Identify which cell holds the provided text, then report its (X, Y) central coordinate. 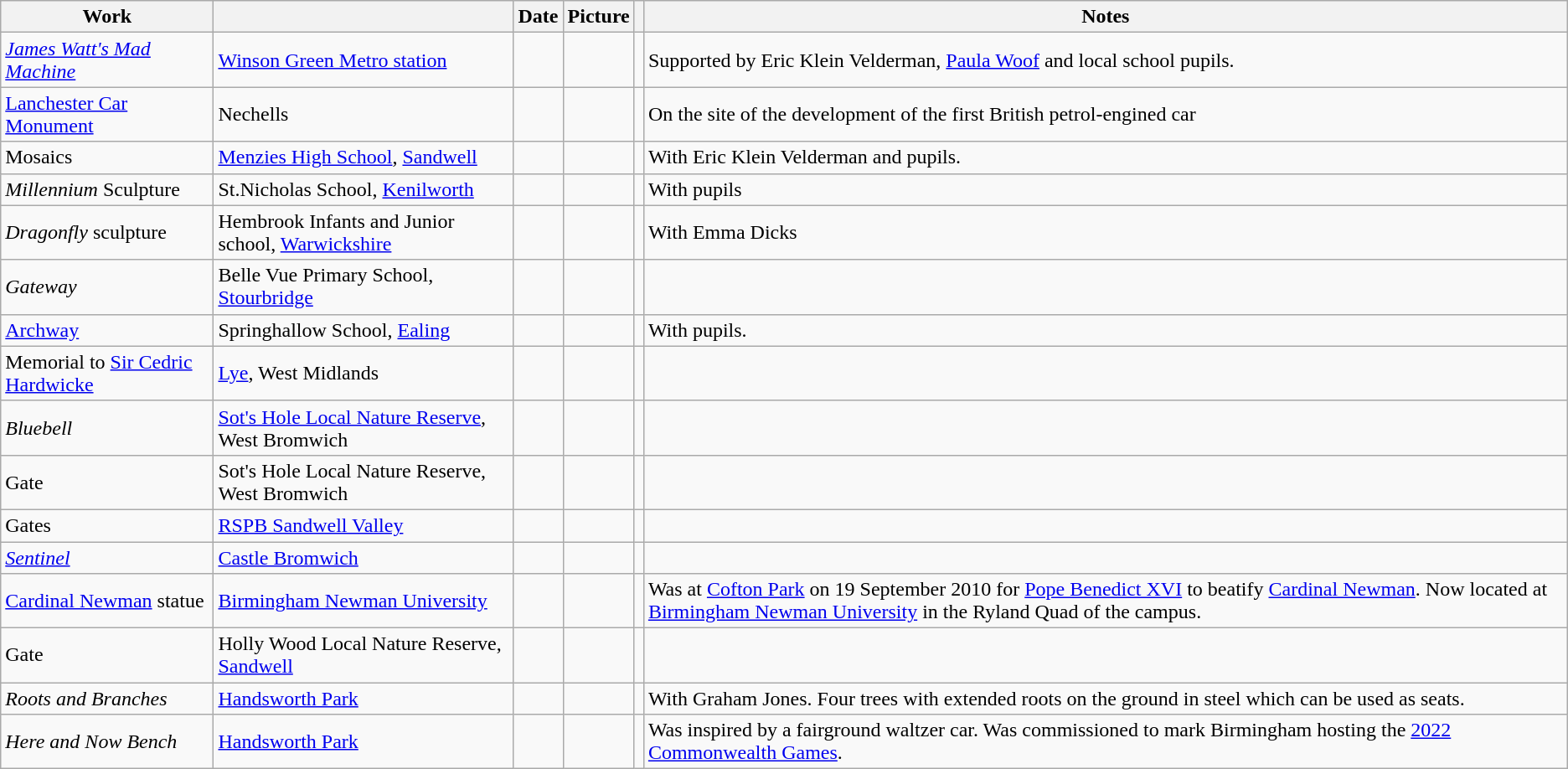
Mosaics (107, 157)
Gateway (107, 286)
Millennium Sculpture (107, 189)
Cardinal Newman statue (107, 601)
Here and Now Bench (107, 742)
Lye, West Midlands (364, 374)
Notes (1106, 17)
Birmingham Newman University (364, 601)
On the site of the development of the first British petrol-engined car (1106, 114)
With Emma Dicks (1106, 233)
Was inspired by a fairground waltzer car. Was commissioned to mark Birmingham hosting the 2022 Commonwealth Games. (1106, 742)
With pupils (1106, 189)
Menzies High School, Sandwell (364, 157)
Work (107, 17)
Picture (598, 17)
Castle Bromwich (364, 557)
Archway (107, 330)
Hembrook Infants and Junior school, Warwickshire (364, 233)
Springhallow School, Ealing (364, 330)
Holly Wood Local Nature Reserve, Sandwell (364, 655)
With pupils. (1106, 330)
St.Nicholas School, Kenilworth (364, 189)
Date (538, 17)
With Eric Klein Velderman and pupils. (1106, 157)
Bluebell (107, 427)
Winson Green Metro station (364, 60)
Sentinel (107, 557)
Roots and Branches (107, 699)
RSPB Sandwell Valley (364, 525)
Lanchester Car Monument (107, 114)
James Watt's Mad Machine (107, 60)
Gates (107, 525)
Memorial to Sir Cedric Hardwicke (107, 374)
Dragonfly sculpture (107, 233)
Nechells (364, 114)
With Graham Jones. Four trees with extended roots on the ground in steel which can be used as seats. (1106, 699)
Belle Vue Primary School, Stourbridge (364, 286)
Supported by Eric Klein Velderman, Paula Woof and local school pupils. (1106, 60)
